Capture the cell that displays the provided text and extract its [X, Y] central coordinate. 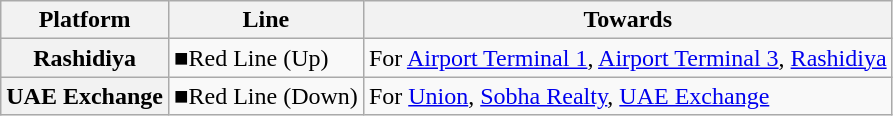
For Union, Sobha Realty, UAE Exchange [628, 96]
Rashidiya [85, 58]
Towards [628, 20]
■Red Line (Down) [266, 96]
UAE Exchange [85, 96]
Line [266, 20]
For Airport Terminal 1, Airport Terminal 3, Rashidiya [628, 58]
Platform [85, 20]
■Red Line (Up) [266, 58]
